Scan for the cell matching the given text and deliver its (X, Y) coordinate at center. 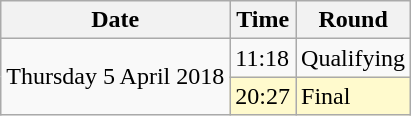
Thursday 5 April 2018 (116, 77)
Qualifying (354, 58)
Date (116, 20)
20:27 (263, 96)
Round (354, 20)
11:18 (263, 58)
Time (263, 20)
Final (354, 96)
